Provide the [X, Y] coordinate of the cell's center where the given text is located.  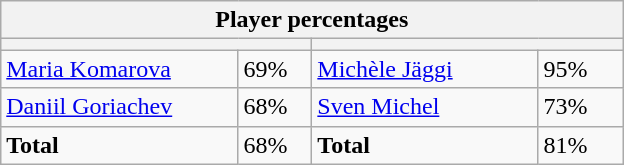
Player percentages [312, 20]
Daniil Goriachev [120, 107]
81% [580, 145]
Maria Komarova [120, 69]
95% [580, 69]
Sven Michel [425, 107]
69% [275, 69]
Michèle Jäggi [425, 69]
73% [580, 107]
